Locate the cell with the specified text and output its [x, y] center coordinate. 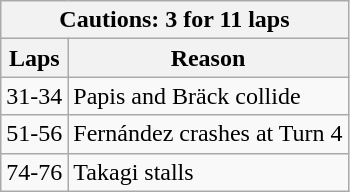
Cautions: 3 for 11 laps [174, 20]
Fernández crashes at Turn 4 [208, 134]
Laps [34, 58]
51-56 [34, 134]
Papis and Bräck collide [208, 96]
31-34 [34, 96]
Reason [208, 58]
Takagi stalls [208, 172]
74-76 [34, 172]
